Provide the [x, y] coordinate of the cell's center where the given text is located.  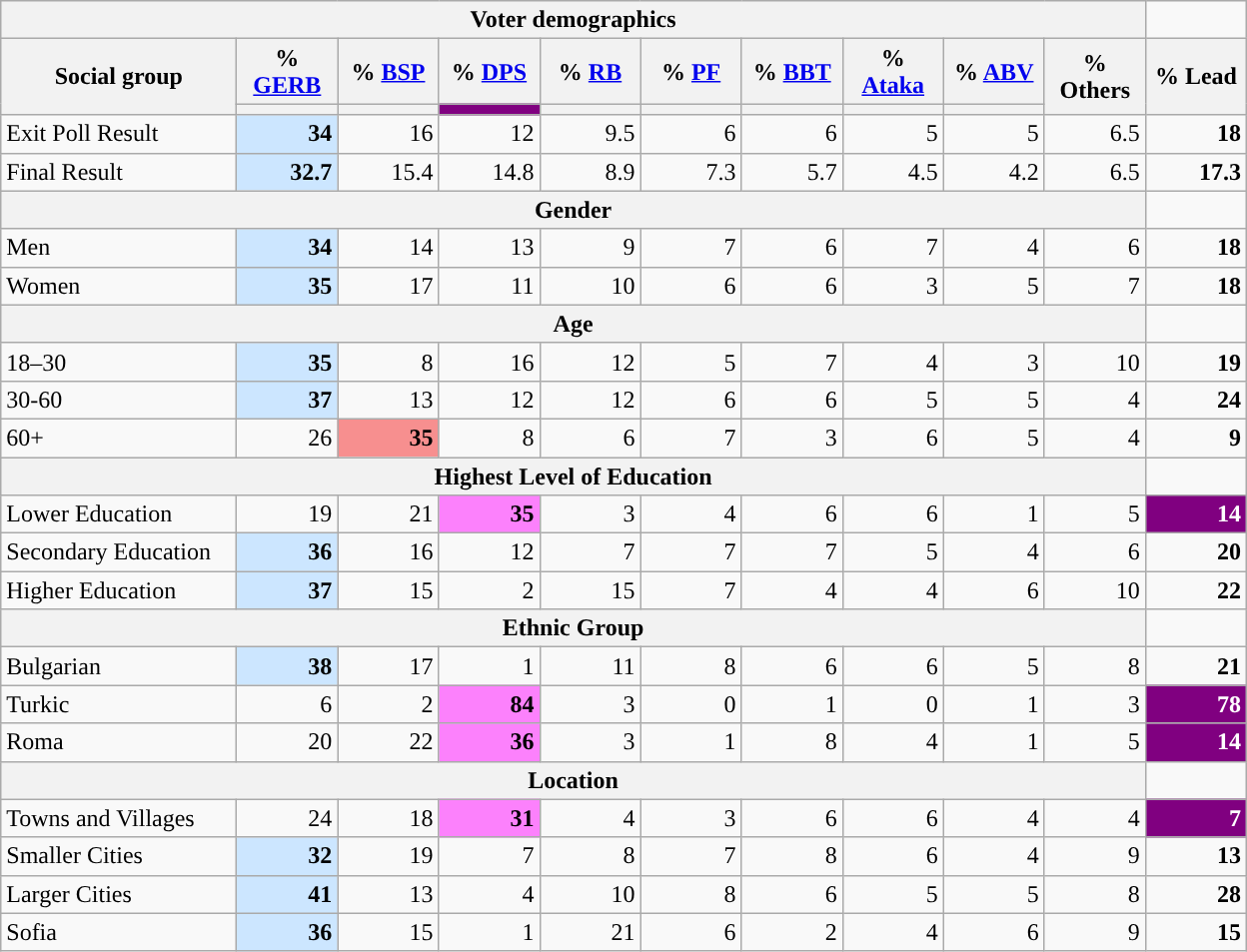
9.5 [590, 134]
4.5 [893, 172]
14.8 [490, 172]
78 [1195, 704]
Exit Poll Result [119, 134]
Women [119, 286]
32.7 [288, 172]
% Lead [1195, 77]
Highest Level of Education [574, 476]
Roma [119, 742]
% RB [590, 72]
17.3 [1195, 172]
Smaller Cities [119, 856]
38 [288, 666]
Social group [119, 77]
% Ataka [893, 72]
Location [574, 780]
Towns and Villages [119, 818]
Turkic [119, 704]
% Others [1095, 77]
% ABV [993, 72]
Higher Education [119, 590]
% PF [691, 72]
Bulgarian [119, 666]
Final Result [119, 172]
Ethnic Group [574, 628]
Men [119, 248]
Larger Cities [119, 894]
18–30 [119, 362]
% BBT [791, 72]
% DPS [490, 72]
Lower Education [119, 514]
Gender [574, 210]
Sofia [119, 932]
32 [288, 856]
26 [288, 438]
5.7 [791, 172]
30-60 [119, 400]
28 [1195, 894]
15.4 [388, 172]
41 [288, 894]
84 [490, 704]
60+ [119, 438]
Age [574, 324]
31 [490, 818]
7.3 [691, 172]
% BSP [388, 72]
% GERB [288, 72]
Secondary Education [119, 552]
4.2 [993, 172]
Voter demographics [574, 20]
8.9 [590, 172]
